Return the (X, Y) coordinate for the center point of the cell that contains the specified text.  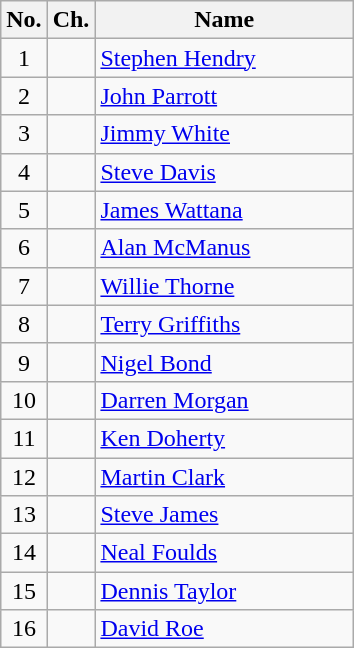
Ch. (71, 20)
Alan McManus (224, 248)
Martin Clark (224, 477)
13 (24, 515)
No. (24, 20)
11 (24, 438)
3 (24, 134)
4 (24, 172)
Dennis Taylor (224, 591)
6 (24, 248)
Stephen Hendry (224, 58)
Steve James (224, 515)
14 (24, 553)
Name (224, 20)
16 (24, 629)
1 (24, 58)
Neal Foulds (224, 553)
Steve Davis (224, 172)
8 (24, 324)
James Wattana (224, 210)
7 (24, 286)
Willie Thorne (224, 286)
Ken Doherty (224, 438)
David Roe (224, 629)
10 (24, 400)
Terry Griffiths (224, 324)
John Parrott (224, 96)
Nigel Bond (224, 362)
9 (24, 362)
Jimmy White (224, 134)
2 (24, 96)
15 (24, 591)
5 (24, 210)
12 (24, 477)
Darren Morgan (224, 400)
